Detect which cell encompasses the target text, then output its [X, Y] center coordinate. 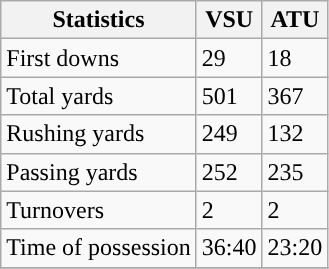
36:40 [229, 248]
ATU [295, 20]
18 [295, 58]
132 [295, 134]
First downs [99, 58]
Passing yards [99, 172]
235 [295, 172]
23:20 [295, 248]
VSU [229, 20]
Total yards [99, 96]
Rushing yards [99, 134]
Turnovers [99, 210]
Time of possession [99, 248]
252 [229, 172]
29 [229, 58]
249 [229, 134]
501 [229, 96]
Statistics [99, 20]
367 [295, 96]
